Locate the cell with the specified text and output its (x, y) center coordinate. 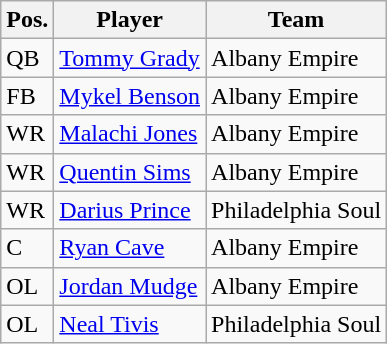
Ryan Cave (130, 248)
Pos. (28, 20)
Neal Tivis (130, 324)
C (28, 248)
Darius Prince (130, 210)
Tommy Grady (130, 58)
Quentin Sims (130, 172)
Player (130, 20)
Malachi Jones (130, 134)
Jordan Mudge (130, 286)
QB (28, 58)
Mykel Benson (130, 96)
FB (28, 96)
Team (296, 20)
